Capture the cell that displays the provided text and extract its [x, y] central coordinate. 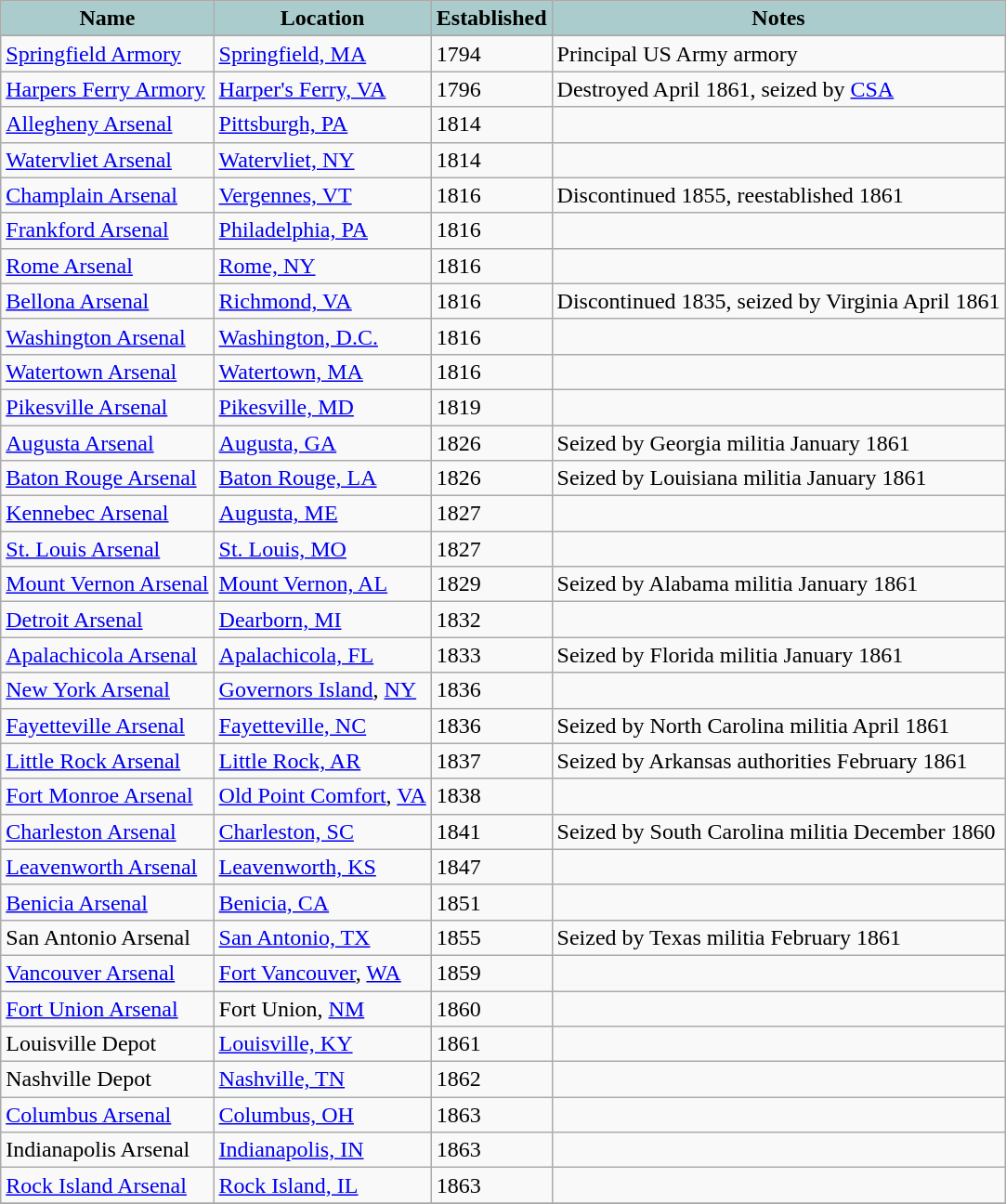
Benicia, CA [322, 902]
Seized by Louisiana militia January 1861 [778, 478]
Columbus Arsenal [108, 1115]
Baton Rouge Arsenal [108, 478]
Apalachicola, FL [322, 655]
Nashville Depot [108, 1080]
Charleston Arsenal [108, 831]
Pikesville Arsenal [108, 407]
Pittsburgh, PA [322, 124]
Name [108, 19]
1833 [491, 655]
Rock Island, IL [322, 1185]
Pikesville, MD [322, 407]
Fort Union Arsenal [108, 1008]
Leavenworth, KS [322, 867]
1794 [491, 54]
1796 [491, 89]
1855 [491, 937]
Fayetteville, NC [322, 726]
1832 [491, 620]
Columbus, OH [322, 1115]
Seized by South Carolina militia December 1860 [778, 831]
Leavenworth Arsenal [108, 867]
Washington Arsenal [108, 336]
Watertown, MA [322, 372]
Indianapolis, IN [322, 1150]
Watervliet Arsenal [108, 160]
1851 [491, 902]
Allegheny Arsenal [108, 124]
1859 [491, 973]
Kennebec Arsenal [108, 514]
Mount Vernon, AL [322, 584]
Little Rock Arsenal [108, 761]
Frankford Arsenal [108, 230]
Destroyed April 1861, seized by CSA [778, 89]
Fort Monroe Arsenal [108, 796]
Seized by Alabama militia January 1861 [778, 584]
Apalachicola Arsenal [108, 655]
1838 [491, 796]
San Antonio, TX [322, 937]
Fort Vancouver, WA [322, 973]
St. Louis Arsenal [108, 549]
Seized by Georgia militia January 1861 [778, 443]
1861 [491, 1044]
1829 [491, 584]
Detroit Arsenal [108, 620]
New York Arsenal [108, 690]
Augusta Arsenal [108, 443]
Little Rock, AR [322, 761]
Vancouver Arsenal [108, 973]
Charleston, SC [322, 831]
Philadelphia, PA [322, 230]
Mount Vernon Arsenal [108, 584]
Augusta, ME [322, 514]
Richmond, VA [322, 301]
Indianapolis Arsenal [108, 1150]
Rock Island Arsenal [108, 1185]
Fort Union, NM [322, 1008]
Seized by Texas militia February 1861 [778, 937]
Seized by Arkansas authorities February 1861 [778, 761]
Champlain Arsenal [108, 195]
St. Louis, MO [322, 549]
Old Point Comfort, VA [322, 796]
Baton Rouge, LA [322, 478]
1837 [491, 761]
Vergennes, VT [322, 195]
Augusta, GA [322, 443]
Rome Arsenal [108, 266]
Harper's Ferry, VA [322, 89]
1841 [491, 831]
Fayetteville Arsenal [108, 726]
Watertown Arsenal [108, 372]
1860 [491, 1008]
Harpers Ferry Armory [108, 89]
Springfield Armory [108, 54]
Discontinued 1855, reestablished 1861 [778, 195]
Rome, NY [322, 266]
Governors Island, NY [322, 690]
Dearborn, MI [322, 620]
Louisville, KY [322, 1044]
Notes [778, 19]
Discontinued 1835, seized by Virginia April 1861 [778, 301]
Seized by Florida militia January 1861 [778, 655]
Seized by North Carolina militia April 1861 [778, 726]
Nashville, TN [322, 1080]
Washington, D.C. [322, 336]
Bellona Arsenal [108, 301]
Louisville Depot [108, 1044]
1819 [491, 407]
1847 [491, 867]
Springfield, MA [322, 54]
Location [322, 19]
1862 [491, 1080]
Established [491, 19]
Principal US Army armory [778, 54]
Benicia Arsenal [108, 902]
Watervliet, NY [322, 160]
San Antonio Arsenal [108, 937]
